Determine the [x, y] coordinate at the center of the cell enclosing the given text.  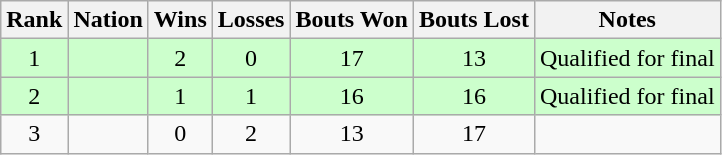
3 [34, 134]
Bouts Lost [474, 20]
Losses [251, 20]
Notes [627, 20]
Rank [34, 20]
Wins [180, 20]
Nation [108, 20]
Bouts Won [352, 20]
